Return [x, y] of the center of cell containing provided text 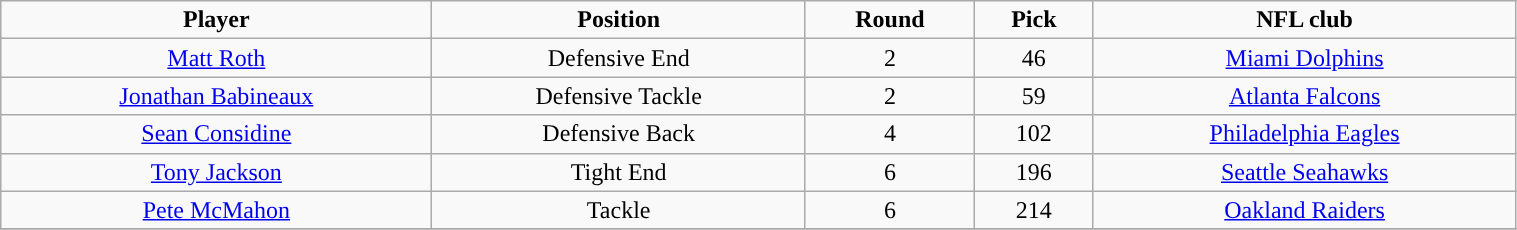
Player [216, 20]
Tackle [618, 210]
Tight End [618, 172]
Atlanta Falcons [1304, 96]
Philadelphia Eagles [1304, 134]
Matt Roth [216, 58]
Defensive End [618, 58]
Defensive Tackle [618, 96]
46 [1034, 58]
Jonathan Babineaux [216, 96]
Oakland Raiders [1304, 210]
4 [890, 134]
Miami Dolphins [1304, 58]
Defensive Back [618, 134]
NFL club [1304, 20]
59 [1034, 96]
Sean Considine [216, 134]
196 [1034, 172]
102 [1034, 134]
Pick [1034, 20]
Seattle Seahawks [1304, 172]
Round [890, 20]
Position [618, 20]
Tony Jackson [216, 172]
214 [1034, 210]
Pete McMahon [216, 210]
